Determine the [x, y] coordinate at the center of the cell enclosing the given text.  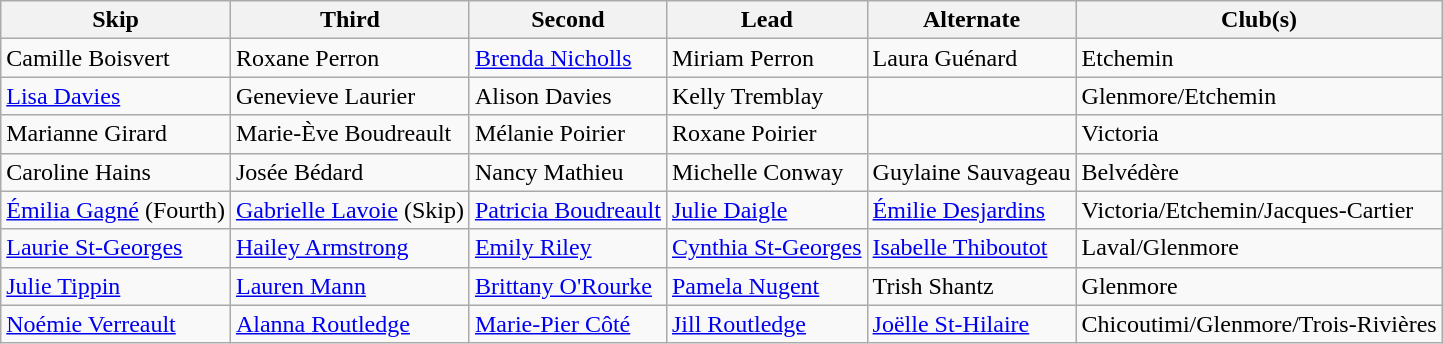
Belvédère [1259, 172]
Victoria/Etchemin/Jacques-Cartier [1259, 210]
Emily Riley [568, 248]
Lauren Mann [350, 286]
Marie-Ève Boudreault [350, 134]
Glenmore [1259, 286]
Pamela Nugent [766, 286]
Trish Shantz [972, 286]
Genevieve Laurier [350, 96]
Marie-Pier Côté [568, 324]
Guylaine Sauvageau [972, 172]
Marianne Girard [116, 134]
Alison Davies [568, 96]
Glenmore/Etchemin [1259, 96]
Hailey Armstrong [350, 248]
Mélanie Poirier [568, 134]
Victoria [1259, 134]
Patricia Boudreault [568, 210]
Josée Bédard [350, 172]
Lisa Davies [116, 96]
Brittany O'Rourke [568, 286]
Etchemin [1259, 58]
Laura Guénard [972, 58]
Camille Boisvert [116, 58]
Joëlle St-Hilaire [972, 324]
Club(s) [1259, 20]
Laurie St-Georges [116, 248]
Émilie Desjardins [972, 210]
Brenda Nicholls [568, 58]
Skip [116, 20]
Isabelle Thiboutot [972, 248]
Third [350, 20]
Lead [766, 20]
Cynthia St-Georges [766, 248]
Alternate [972, 20]
Kelly Tremblay [766, 96]
Miriam Perron [766, 58]
Chicoutimi/Glenmore/Trois-Rivières [1259, 324]
Nancy Mathieu [568, 172]
Gabrielle Lavoie (Skip) [350, 210]
Julie Tippin [116, 286]
Julie Daigle [766, 210]
Roxane Poirier [766, 134]
Second [568, 20]
Michelle Conway [766, 172]
Jill Routledge [766, 324]
Laval/Glenmore [1259, 248]
Caroline Hains [116, 172]
Noémie Verreault [116, 324]
Émilia Gagné (Fourth) [116, 210]
Alanna Routledge [350, 324]
Roxane Perron [350, 58]
